From the cell containing the given text, extract its center point as (x, y) coordinate. 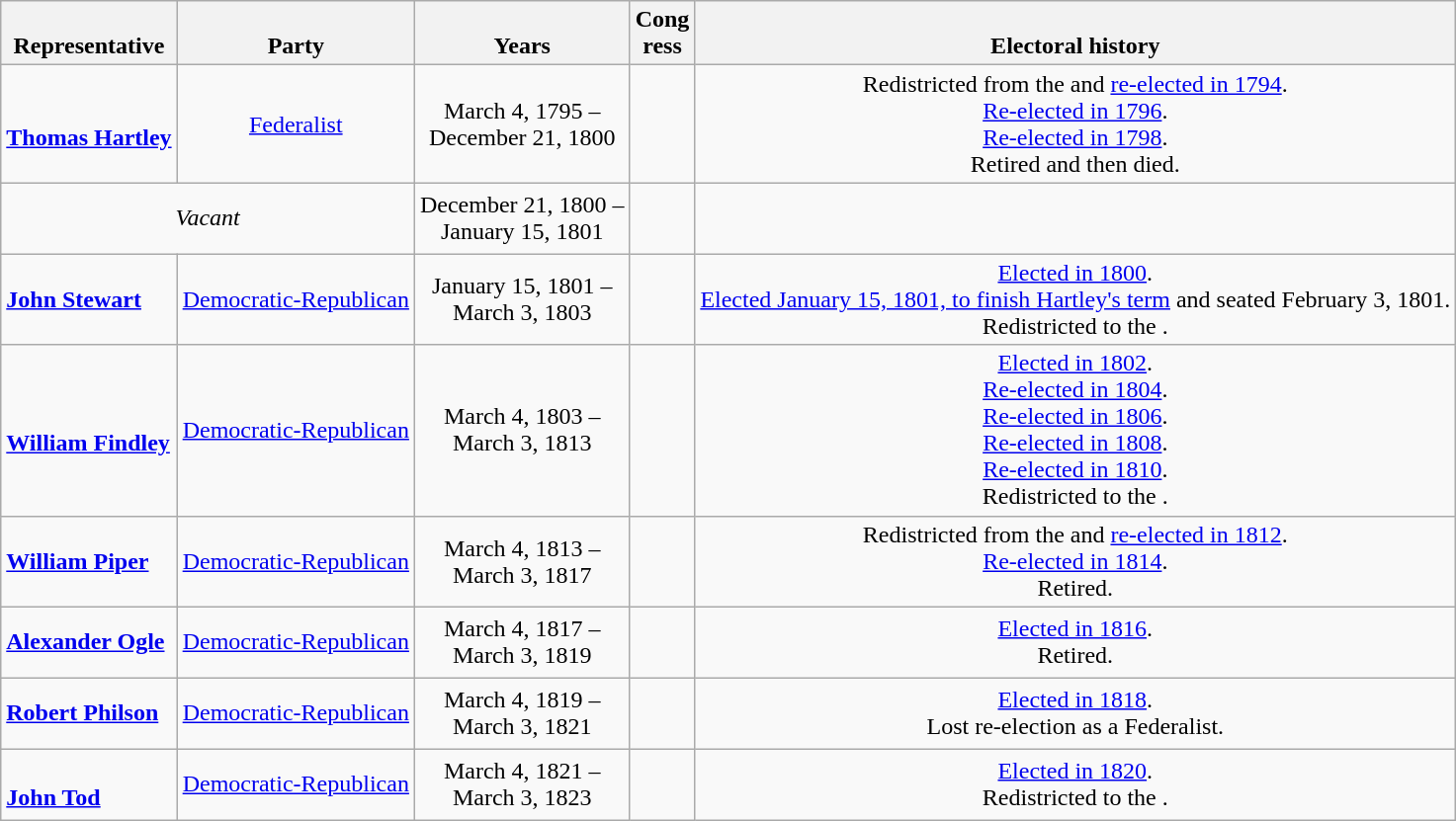
March 4, 1819 –March 3, 1821 (522, 713)
Elected in 1800.Elected January 15, 1801, to finish Hartley's term and seated February 3, 1801.Redistricted to the . (1075, 299)
William Findley (89, 431)
Congress (662, 34)
Robert Philson (89, 713)
Elected in 1816.Retired. (1075, 642)
Redistricted from the and re-elected in 1812.Re-elected in 1814.Retired. (1075, 561)
March 4, 1803 –March 3, 1813 (522, 431)
December 21, 1800 –January 15, 1801 (522, 218)
John Stewart (89, 299)
Vacant (208, 218)
Elected in 1818.Lost re-election as a Federalist. (1075, 713)
Representative (89, 34)
William Piper (89, 561)
March 4, 1795 –December 21, 1800 (522, 124)
Years (522, 34)
March 4, 1821 –March 3, 1823 (522, 784)
March 4, 1817 –March 3, 1819 (522, 642)
Elected in 1802.Re-elected in 1804.Re-elected in 1806.Re-elected in 1808.Re-elected in 1810.Redistricted to the . (1075, 431)
January 15, 1801 –March 3, 1803 (522, 299)
Alexander Ogle (89, 642)
Elected in 1820.Redistricted to the . (1075, 784)
Federalist (296, 124)
John Tod (89, 784)
March 4, 1813 –March 3, 1817 (522, 561)
Electoral history (1075, 34)
Party (296, 34)
Thomas Hartley (89, 124)
Redistricted from the and re-elected in 1794.Re-elected in 1796.Re-elected in 1798.Retired and then died. (1075, 124)
